Pinpoint the cell where the given text exists, returning its [X, Y] midpoint coordinate. 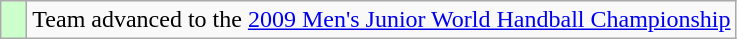
Team advanced to the 2009 Men's Junior World Handball Championship [382, 20]
